Provide the (x, y) coordinate of the cell's center where the given text is located.  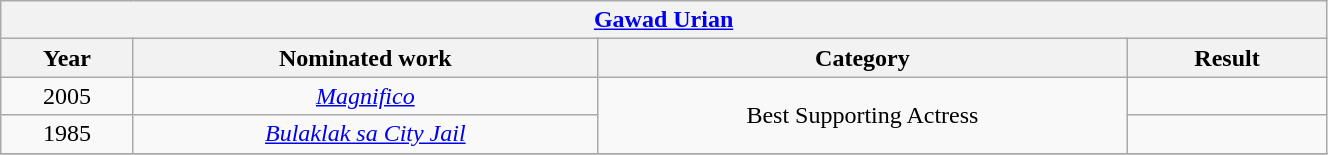
Best Supporting Actress (862, 115)
Bulaklak sa City Jail (365, 134)
1985 (68, 134)
Result (1228, 58)
Nominated work (365, 58)
Gawad Urian (664, 20)
Category (862, 58)
Magnifico (365, 96)
2005 (68, 96)
Year (68, 58)
